For the text-containing cell, return its midpoint in (X, Y) coordinate format. 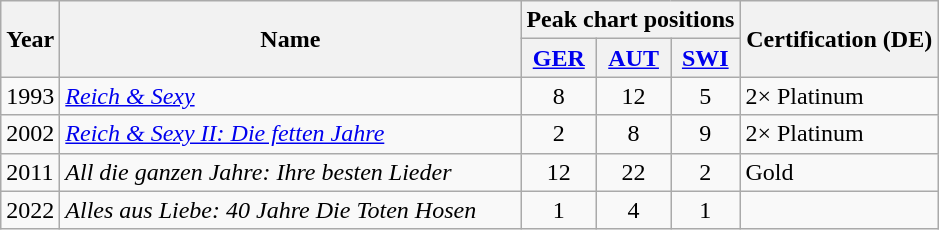
2002 (30, 134)
Year (30, 39)
Reich & Sexy II: Die fetten Jahre (290, 134)
4 (634, 210)
AUT (634, 58)
GER (559, 58)
SWI (706, 58)
Certification (DE) (840, 39)
Gold (840, 172)
Peak chart positions (630, 20)
Name (290, 39)
Alles aus Liebe: 40 Jahre Die Toten Hosen (290, 210)
2011 (30, 172)
9 (706, 134)
Reich & Sexy (290, 96)
5 (706, 96)
22 (634, 172)
1993 (30, 96)
2022 (30, 210)
All die ganzen Jahre: Ihre besten Lieder (290, 172)
